Search for the cell housing the specified text and yield its (X, Y) center coordinate. 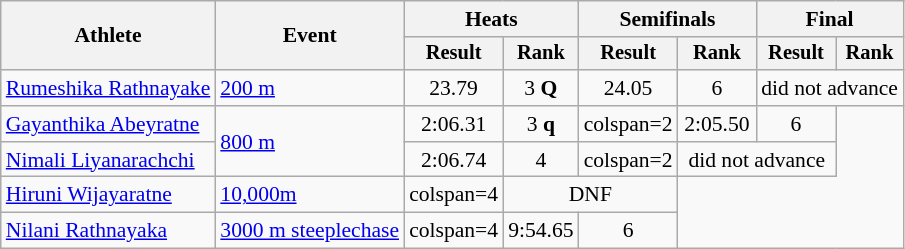
10,000m (310, 195)
Event (310, 36)
Hiruni Wijayaratne (108, 195)
Rumeshika Rathnayake (108, 88)
Athlete (108, 36)
3000 m steeplechase (310, 231)
Nilani Rathnayaka (108, 231)
DNF (590, 195)
2:06.31 (454, 124)
2:05.50 (718, 124)
9:54.65 (540, 231)
Gayanthika Abeyratne (108, 124)
Nimali Liyanarachchi (108, 160)
Final (830, 19)
Semifinals (668, 19)
3 Q (540, 88)
24.05 (628, 88)
200 m (310, 88)
800 m (310, 142)
3 q (540, 124)
2:06.74 (454, 160)
4 (540, 160)
23.79 (454, 88)
Heats (492, 19)
